Detect which cell encompasses the target text, then output its [X, Y] center coordinate. 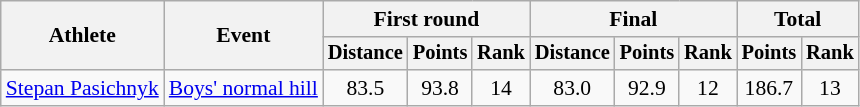
14 [501, 88]
Stepan Pasichnyk [82, 88]
83.5 [366, 88]
92.9 [647, 88]
13 [830, 88]
Total [798, 19]
83.0 [572, 88]
Final [634, 19]
Athlete [82, 36]
Event [244, 36]
Boys' normal hill [244, 88]
First round [426, 19]
93.8 [440, 88]
12 [708, 88]
186.7 [769, 88]
